Return the (x, y) coordinate for the center point of the cell that contains the specified text.  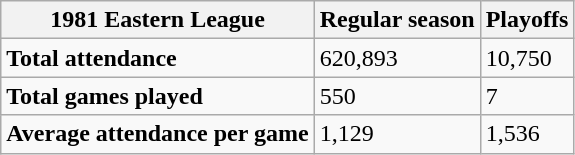
1,129 (397, 134)
Total attendance (158, 58)
620,893 (397, 58)
Playoffs (527, 20)
1981 Eastern League (158, 20)
Average attendance per game (158, 134)
1,536 (527, 134)
7 (527, 96)
Total games played (158, 96)
Regular season (397, 20)
10,750 (527, 58)
550 (397, 96)
